Return the (X, Y) coordinate for the center point of the cell that contains the specified text.  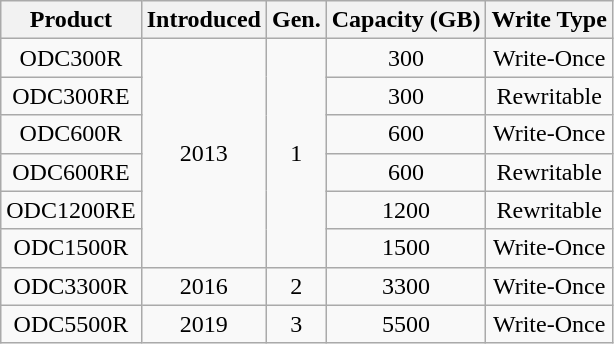
ODC1500R (71, 248)
ODC300R (71, 58)
Write Type (549, 20)
ODC1200RE (71, 210)
2013 (204, 153)
1500 (406, 248)
ODC600RE (71, 172)
2019 (204, 324)
ODC300RE (71, 96)
1 (296, 153)
Product (71, 20)
Gen. (296, 20)
ODC3300R (71, 286)
2 (296, 286)
3 (296, 324)
ODC5500R (71, 324)
Introduced (204, 20)
5500 (406, 324)
3300 (406, 286)
1200 (406, 210)
Capacity (GB) (406, 20)
2016 (204, 286)
ODC600R (71, 134)
